Determine the (X, Y) coordinate at the center of the cell enclosing the given text.  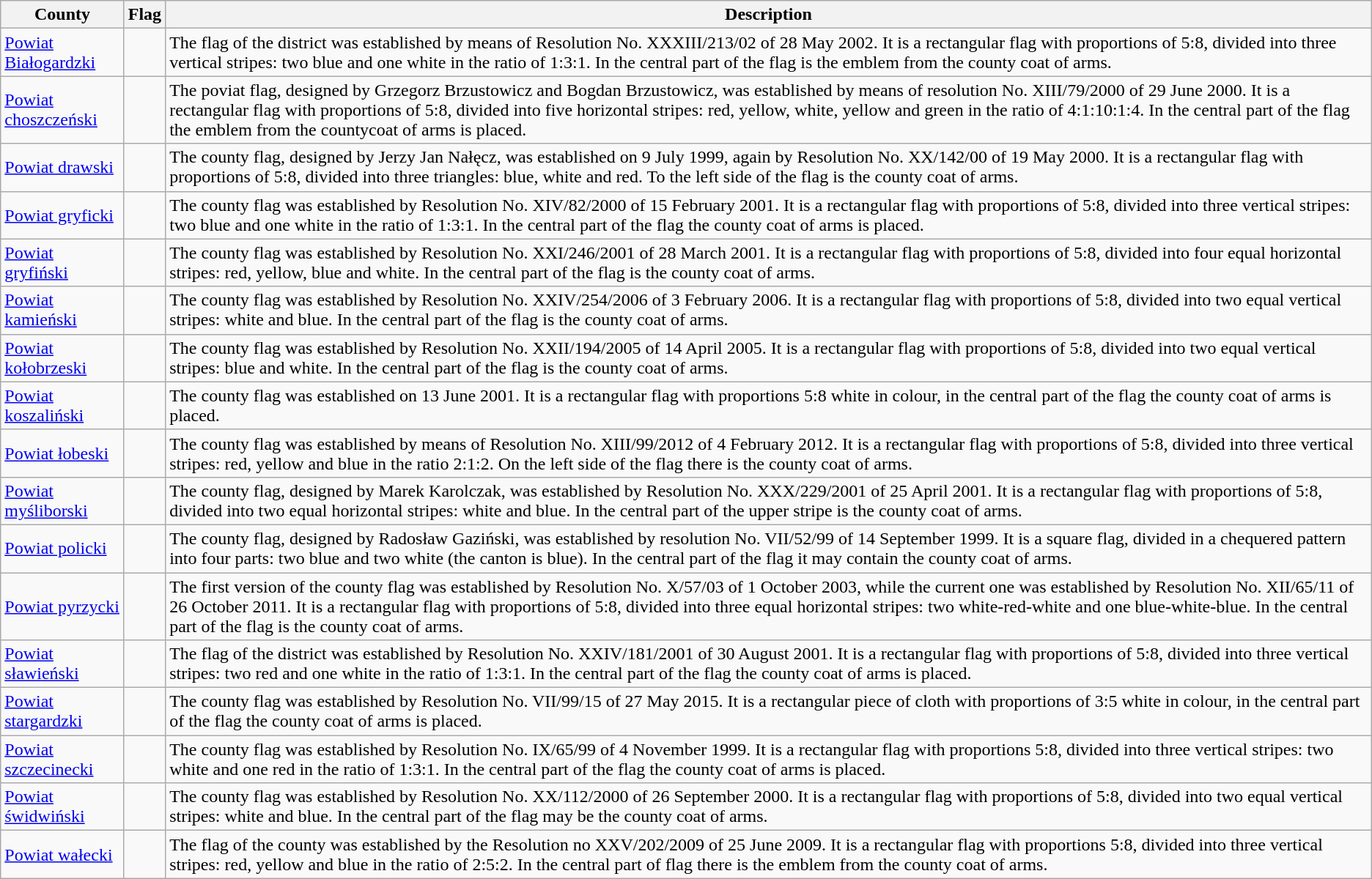
Powiat Białogardzki (62, 53)
Powiat myśliborski (62, 501)
Powiat drawski (62, 167)
Powiat stargardzki (62, 712)
Powiat choszczeński (62, 110)
Powiat koszaliński (62, 406)
Powiat gryfiński (62, 262)
Powiat łobeski (62, 453)
Powiat szczecinecki (62, 759)
Powiat sławieński (62, 664)
Flag (144, 15)
Powiat pyrzycki (62, 607)
Powiat gryficki (62, 215)
Powiat kamieński (62, 311)
Powiat kołobrzeski (62, 357)
Powiat świdwiński (62, 807)
Description (769, 15)
Powiat policki (62, 548)
County (62, 15)
Powiat wałecki (62, 854)
